Find where the given text appears and provide that cell's center as [x, y] coordinate. 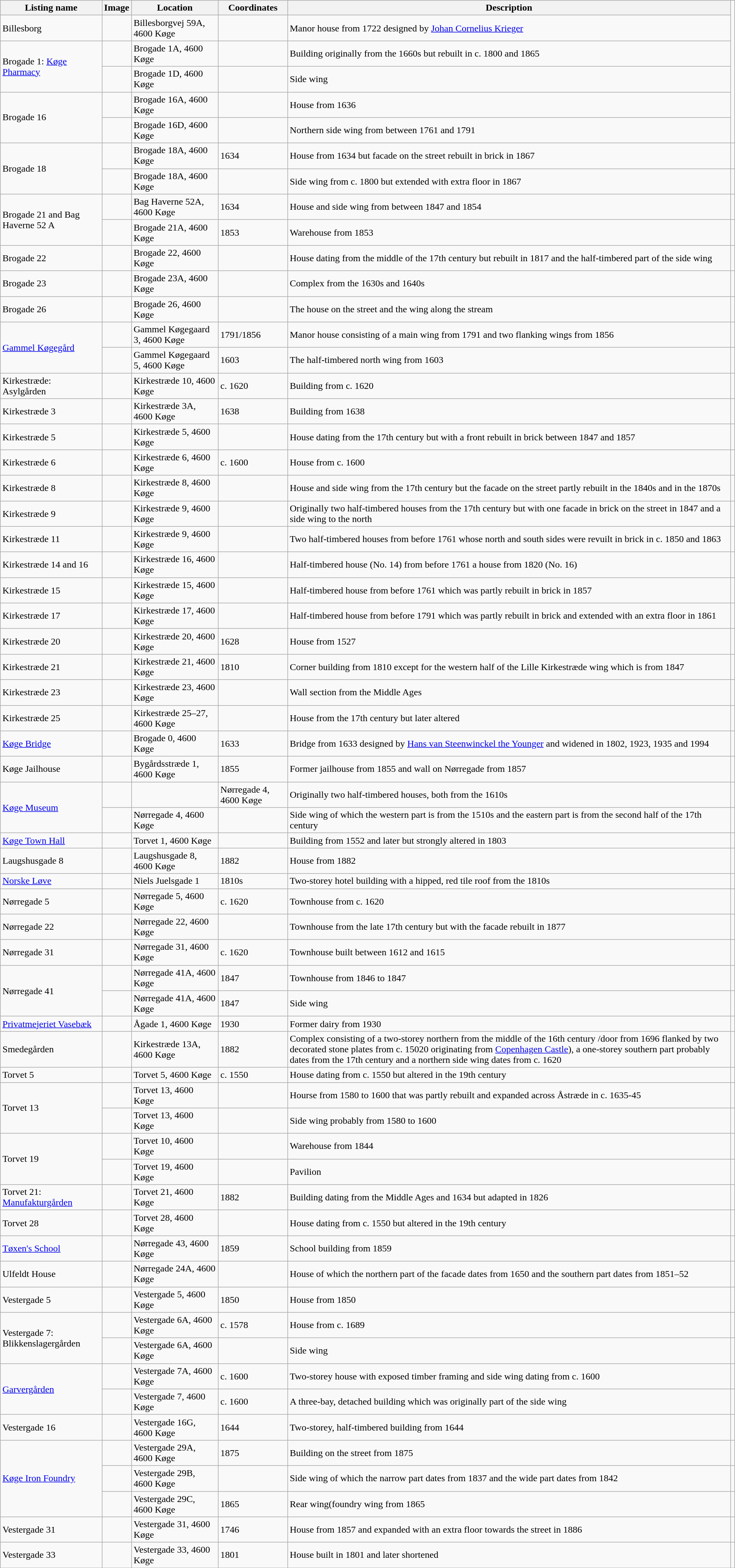
House of which the northern part of the facade dates from 1650 and the southern part dates from 1851–52 [509, 1274]
Kirkestræde 25 [51, 718]
Kirkestræde 25–27, 4600 Køge [175, 718]
c. 1578 [253, 1325]
House and side wing from between 1847 and 1854 [509, 207]
Brogade 26 [51, 309]
1859 [253, 1248]
Torvet 13 [51, 1108]
1875 [253, 1453]
Gammel Køgegaard 5, 4600 Køge [175, 361]
Kirkestræde 3A, 4600 Køge [175, 412]
Half-timbered house (No. 14) from before 1761 a house from 1820 (No. 16) [509, 565]
Kirkestræde 6 [51, 463]
Side wing of which the western part is from the 1510s and the eastern part is from the second half of the 17th century [509, 820]
Torvet 10, 4600 Køge [175, 1146]
Torvet 28, 4600 Køge [175, 1223]
Vestergade 29C, 4600 Køge [175, 1504]
Brogade 22 [51, 258]
Brogade 1A, 4600 Køge [175, 53]
Køge Iron Foundry [51, 1478]
Description [509, 8]
Side wing from c. 1800 but extended with extra floor in 1867 [509, 181]
A three-bay, detached building which was originally part of the side wing [509, 1401]
Nørregade 24A, 4600 Køge [175, 1274]
Nørregade 22 [51, 927]
Vestergade 33, 4600 Køge [175, 1555]
Complex from the 1630s and 1640s [509, 284]
Manor house consisting of a main wing from 1791 and two flanking wings from 1856 [509, 335]
Ågade 1, 4600 Køge [175, 1024]
Laugshusgade 8, 4600 Køge [175, 861]
Kirkestræde 17, 4600 Køge [175, 616]
Norske Løve [51, 881]
Brogade 16D, 4600 Køge [175, 130]
Brogade 18 [51, 169]
Nørregade 5 [51, 901]
1628 [253, 641]
House from c. 1600 [509, 463]
Townhouse built between 1612 and 1615 [509, 952]
Bridge from 1633 designed by Hans van Steenwinckel the Younger and widened in 1802, 1923, 1935 and 1994 [509, 744]
Billesborgvej 59A, 4600 Køge [175, 28]
Privatmejeriet Vasebæk [51, 1024]
Kirkestræde 10, 4600 Køge [175, 386]
Hourse from 1580 to 1600 that was partly rebuilt and expanded across Åstræde in c. 1635-45 [509, 1095]
House from 1882 [509, 861]
1801 [253, 1555]
1644 [253, 1427]
House from 1527 [509, 641]
Vestergade 7: Blikkenslagergården [51, 1338]
Brogade 21 and Bag Haverne 52 A [51, 220]
Former jailhouse from 1855 and wall on Nørregade from 1857 [509, 769]
House dating from the 17th century but with a front rebuilt in brick between 1847 and 1857 [509, 437]
House and side wing from the 17th century but the facade on the street partly rebuilt in the 1840s and in the 1870s [509, 488]
House dating from the middle of the 17th century but rebuilt in 1817 and the half-timbered part of the side wing [509, 258]
1853 [253, 233]
1930 [253, 1024]
House from 1636 [509, 104]
Kirkestræde 11 [51, 539]
Manor house from 1722 designed by Johan Cornelius Krieger [509, 28]
Kirkestræde 8, 4600 Køge [175, 488]
Tøxen's School [51, 1248]
Torvet 1, 4600 Køge [175, 841]
Garvergården [51, 1389]
Kirkestræde 21, 4600 Køge [175, 667]
Listing name [51, 8]
House from c. 1689 [509, 1325]
Torvet 21: Manufakturgården [51, 1197]
Torvet 5 [51, 1075]
Kirkestræde 20, 4600 Køge [175, 641]
Townhouse from c. 1620 [509, 901]
School building from 1859 [509, 1248]
Originally two half-timbered houses from the 17th century but with one facade in brick on the street in 1847 and a side wing to the north [509, 514]
Køge Town Hall [51, 841]
Building from 1552 and later but strongly altered in 1803 [509, 841]
Vestergade 7, 4600 Køge [175, 1401]
Originally two half-timbered houses, both from the 1610s [509, 795]
Vestergade 29B, 4600 Køge [175, 1478]
Two-storey hotel building with a hipped, red tile roof from the 1810s [509, 881]
Kirkestræde 3 [51, 412]
Warehouse from 1853 [509, 233]
Kirkestræde 17 [51, 616]
Smedegården [51, 1049]
Brogade 21A, 4600 Køge [175, 233]
The house on the street and the wing along the stream [509, 309]
Brogade 23A, 4600 Køge [175, 284]
Kirkestræde 9 [51, 514]
Vestergade 5 [51, 1299]
1810s [253, 881]
Ulfeldt House [51, 1274]
House built in 1801 and later shortened [509, 1555]
1850 [253, 1299]
The half-timbered north wing from 1603 [509, 361]
House from 1634 but facade on the street rebuilt in brick in 1867 [509, 156]
Brogade 26, 4600 Køge [175, 309]
Brogade 16A, 4600 Køge [175, 104]
Townhouse from 1846 to 1847 [509, 978]
1638 [253, 412]
Vestergade 5, 4600 Køge [175, 1299]
Gammel Køgegaard 3, 4600 Køge [175, 335]
Nørregade 31, 4600 Køge [175, 952]
Two-storey, half-timbered building from 1644 [509, 1427]
Coordinates [253, 8]
Kirkestræde 20 [51, 641]
Townhouse from the late 17th century but with the facade rebuilt in 1877 [509, 927]
Side wing probably from 1580 to 1600 [509, 1121]
Two-storey house with exposed timber framing and side wing dating from c. 1600 [509, 1376]
Building originally from the 1660s but rebuilt in c. 1800 and 1865 [509, 53]
House from 1850 [509, 1299]
Kirkestræde 8 [51, 488]
Two half-timbered houses from before 1761 whose north and south sides were revuilt in brick in c. 1850 and 1863 [509, 539]
Niels Juelsgade 1 [175, 881]
House from the 17th century but later altered [509, 718]
Vestergade 16 [51, 1427]
Building dating from the Middle Ages and 1634 but adapted in 1826 [509, 1197]
Half-timbered house from before 1791 which was partly rebuilt in brick and extended with an extra floor in 1861 [509, 616]
Kirkestræde 5, 4600 Køge [175, 437]
Building from 1638 [509, 412]
Vestergade 33 [51, 1555]
Bygårdsstræde 1, 4600 Køge [175, 769]
Nørregade 5, 4600 Køge [175, 901]
Torvet 19 [51, 1159]
Vestergade 31, 4600 Køge [175, 1530]
Kirkestræde 16, 4600 Køge [175, 565]
Rear wing(foundry wing from 1865 [509, 1504]
Køge Bridge [51, 744]
Laugshusgade 8 [51, 861]
Torvet 19, 4600 Køge [175, 1172]
Nørregade 41 [51, 991]
Building on the street from 1875 [509, 1453]
c. 1550 [253, 1075]
Half-timbered house from before 1761 which was partly rebuilt in brick in 1857 [509, 590]
Brogade 1D, 4600 Køge [175, 79]
Kirkestræde 15 [51, 590]
Vestergade 29A, 4600 Køge [175, 1453]
Nørregade 31 [51, 952]
1633 [253, 744]
Northern side wing from between 1761 and 1791 [509, 130]
Kirkestræde 6, 4600 Køge [175, 463]
Warehouse from 1844 [509, 1146]
Pavilion [509, 1172]
Køge Museum [51, 808]
Kirkestræde 15, 4600 Køge [175, 590]
1746 [253, 1530]
House from 1857 and expanded with an extra floor towards the street in 1886 [509, 1530]
Kirkestræde 23 [51, 692]
Building from c. 1620 [509, 386]
Kirkestræde 21 [51, 667]
Torvet 5, 4600 Køge [175, 1075]
Gammel Køgegård [51, 348]
Image [117, 8]
1865 [253, 1504]
Kirkestræde 13A, 4600 Køge [175, 1049]
1855 [253, 769]
Brogade 23 [51, 284]
Brogade 16 [51, 117]
Torvet 21, 4600 Køge [175, 1197]
1603 [253, 361]
Side wing of which the narrow part dates from 1837 and the wide part dates from 1842 [509, 1478]
Brogade 0, 4600 Køge [175, 744]
Køge Jailhouse [51, 769]
Bag Haverne 52A, 4600 Køge [175, 207]
Kirkestræde 14 and 16 [51, 565]
Nørregade 22, 4600 Køge [175, 927]
Vestergade 7A, 4600 Køge [175, 1376]
Corner building from 1810 except for the western half of the Lille Kirkestræde wing which is from 1847 [509, 667]
Former dairy from 1930 [509, 1024]
Brogade 1: Køge Pharmacy [51, 66]
Vestergade 31 [51, 1530]
Kirkestræde 5 [51, 437]
Torvet 28 [51, 1223]
Brogade 22, 4600 Køge [175, 258]
1810 [253, 667]
Vestergade 16G, 4600 Køge [175, 1427]
Wall section from the Middle Ages [509, 692]
Location [175, 8]
Billesborg [51, 28]
Kirkestræde: Asylgården [51, 386]
1791/1856 [253, 335]
Nørregade 43, 4600 Køge [175, 1248]
Kirkestræde 23, 4600 Køge [175, 692]
